Provide the (x, y) coordinate of the cell's center where the given text is located.  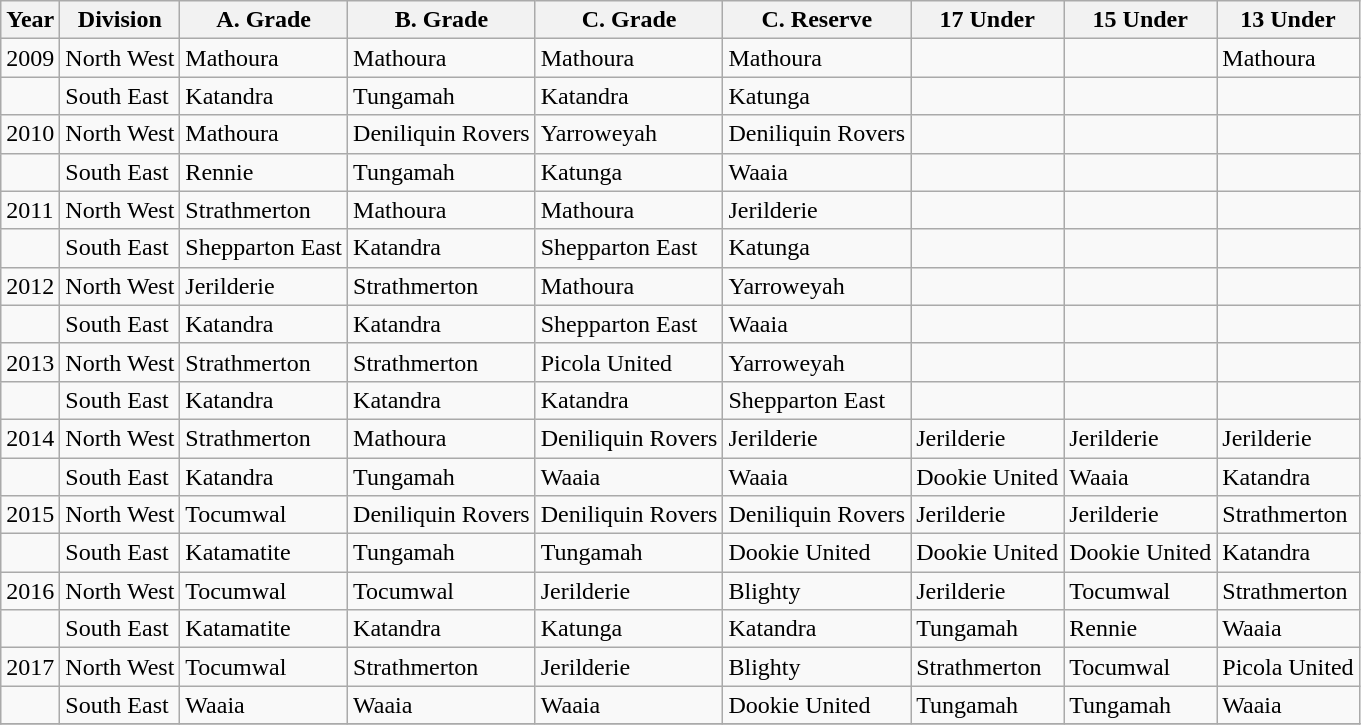
13 Under (1288, 20)
17 Under (988, 20)
2014 (30, 438)
2009 (30, 58)
2016 (30, 591)
C. Reserve (817, 20)
15 Under (1140, 20)
2015 (30, 515)
C. Grade (629, 20)
2017 (30, 667)
2010 (30, 134)
Division (120, 20)
2013 (30, 362)
B. Grade (442, 20)
2011 (30, 210)
A. Grade (264, 20)
Year (30, 20)
2012 (30, 286)
